Provide the [x, y] coordinate of the cell's center where the given text is located.  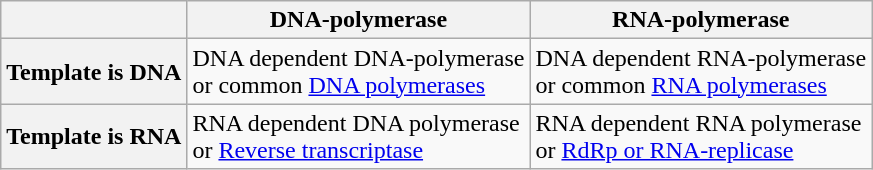
DNA-polymerase [358, 20]
Template is RNA [94, 136]
Template is DNA [94, 72]
DNA dependent RNA-polymerase or common RNA polymerases [701, 72]
RNA dependent DNA polymerase or Reverse transcriptase [358, 136]
RNA dependent RNA polymerase or RdRp or RNA-replicase [701, 136]
DNA dependent DNA-polymerase or common DNA polymerases [358, 72]
RNA-polymerase [701, 20]
